Locate the cell with the specified text and output its [x, y] center coordinate. 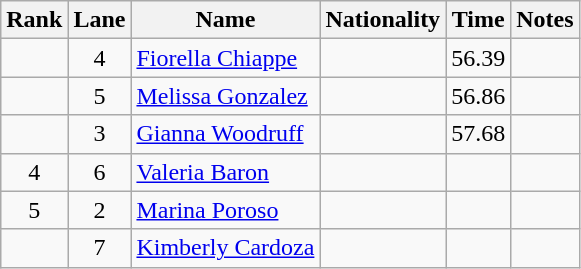
6 [100, 172]
Marina Poroso [226, 210]
Notes [545, 20]
Lane [100, 20]
Valeria Baron [226, 172]
Name [226, 20]
Nationality [383, 20]
Kimberly Cardoza [226, 248]
Fiorella Chiappe [226, 58]
57.68 [478, 134]
7 [100, 248]
Gianna Woodruff [226, 134]
Time [478, 20]
3 [100, 134]
Rank [34, 20]
2 [100, 210]
Melissa Gonzalez [226, 96]
56.86 [478, 96]
56.39 [478, 58]
